Pinpoint the cell where the given text exists, returning its [X, Y] midpoint coordinate. 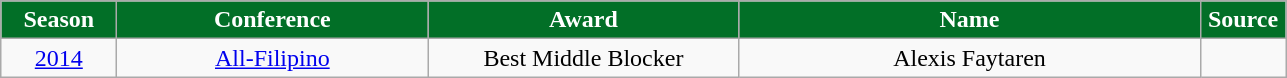
2014 [59, 58]
Award [584, 20]
Source [1243, 20]
Name [970, 20]
Season [59, 20]
All-Filipino [272, 58]
Alexis Faytaren [970, 58]
Conference [272, 20]
Best Middle Blocker [584, 58]
